Extract the [x, y] coordinate from the center of the cell holding the provided text.  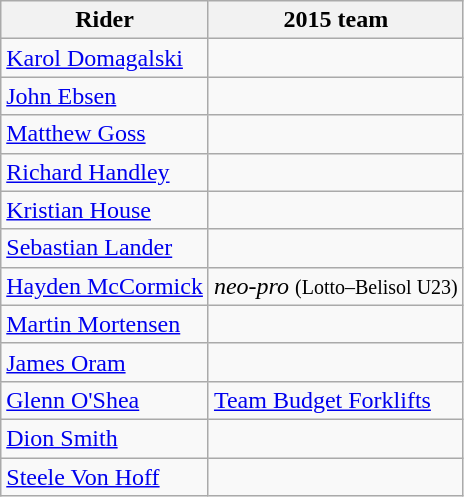
2015 team [336, 20]
Team Budget Forklifts [336, 400]
neo-pro (Lotto–Belisol U23) [336, 286]
Matthew Goss [105, 134]
James Oram [105, 362]
Steele Von Hoff [105, 477]
Hayden McCormick [105, 286]
Karol Domagalski [105, 58]
Richard Handley [105, 172]
Kristian House [105, 210]
Glenn O'Shea [105, 400]
Sebastian Lander [105, 248]
Rider [105, 20]
Dion Smith [105, 438]
Martin Mortensen [105, 324]
John Ebsen [105, 96]
